Locate the cell with the specified text and output its [X, Y] center coordinate. 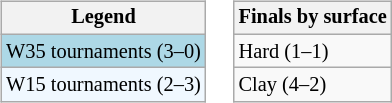
W35 tournaments (3–0) [103, 51]
W15 tournaments (2–3) [103, 85]
Legend [103, 18]
Clay (4–2) [313, 85]
Finals by surface [313, 18]
Hard (1–1) [313, 51]
